Capture the cell that displays the provided text and extract its (X, Y) central coordinate. 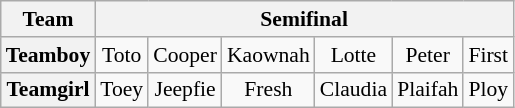
Ploy (488, 90)
Teamgirl (48, 90)
Claudia (354, 90)
Lotte (354, 55)
First (488, 55)
Fresh (268, 90)
Plaifah (428, 90)
Peter (428, 55)
Kaownah (268, 55)
Jeepfie (185, 90)
Cooper (185, 55)
Toto (122, 55)
Team (48, 19)
Semifinal (304, 19)
Toey (122, 90)
Teamboy (48, 55)
